Return the (x, y) coordinate for the center point of the cell that contains the specified text.  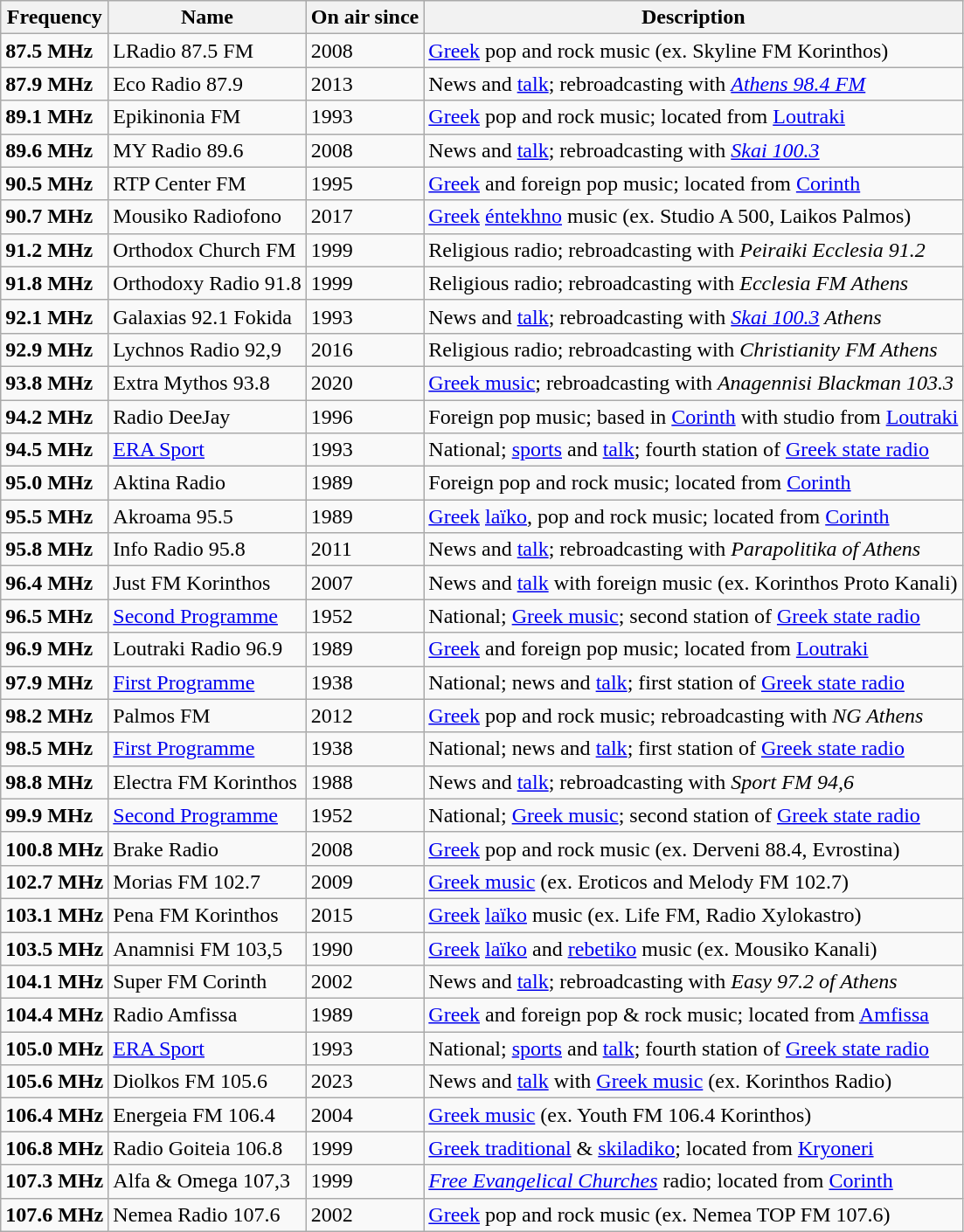
Brake Radio (207, 848)
2015 (365, 915)
93.8 MHz (54, 383)
103.1 MHz (54, 915)
Info Radio 95.8 (207, 550)
Free Evangelical Churches radio; located from Corinth (694, 1181)
Frequency (54, 17)
94.5 MHz (54, 450)
Nemea Radio 107.6 (207, 1215)
Religious radio; rebroadcasting with Christianity FM Athens (694, 350)
98.8 MHz (54, 782)
102.7 MHz (54, 882)
Description (694, 17)
106.8 MHz (54, 1148)
News and talk with foreign music (ex. Korinthos Proto Kanali) (694, 583)
News and talk; rebroadcasting with Sport FM 94,6 (694, 782)
Greek pop and rock music (ex. Derveni 88.4, Evrostina) (694, 848)
Alfa & Omega 107,3 (207, 1181)
Foreign pop music; based in Corinth with studio from Loutraki (694, 417)
2017 (365, 217)
Radio Amfissa (207, 1015)
105.0 MHz (54, 1049)
Morias FM 102.7 (207, 882)
96.9 MHz (54, 649)
90.5 MHz (54, 183)
Mousiko Radiofono (207, 217)
Orthodox Church FM (207, 250)
Greek music (ex. Eroticos and Melody FM 102.7) (694, 882)
Greek music; rebroadcasting with Anagennisi Blackman 103.3 (694, 383)
96.5 MHz (54, 616)
Just FM Korinthos (207, 583)
Aktina Radio (207, 483)
96.4 MHz (54, 583)
Greek traditional & skiladiko; located from Kryoneri (694, 1148)
107.6 MHz (54, 1215)
92.1 MHz (54, 316)
98.5 MHz (54, 749)
Religious radio; rebroadcasting with Ecclesia FM Athens (694, 283)
Radio Goiteia 106.8 (207, 1148)
103.5 MHz (54, 948)
Greek and foreign pop & rock music; located from Amfissa (694, 1015)
95.0 MHz (54, 483)
Galaxias 92.1 Fokida (207, 316)
105.6 MHz (54, 1082)
Palmos FM (207, 716)
91.8 MHz (54, 283)
MY Radio 89.6 (207, 150)
87.9 MHz (54, 84)
2007 (365, 583)
91.2 MHz (54, 250)
Eco Radio 87.9 (207, 84)
Pena FM Korinthos (207, 915)
On air since (365, 17)
News and talk; rebroadcasting with Skai 100.3 (694, 150)
2013 (365, 84)
Greek pop and rock music; located from Loutraki (694, 117)
Electra FM Korinthos (207, 782)
Greek éntekhno music (ex. Studio A 500, Laikos Palmos) (694, 217)
2023 (365, 1082)
RTP Center FM (207, 183)
Loutraki Radio 96.9 (207, 649)
Religious radio; rebroadcasting with Peiraiki Ecclesia 91.2 (694, 250)
Greek pop and rock music (ex. Nemea TOP FM 107.6) (694, 1215)
104.1 MHz (54, 982)
2011 (365, 550)
87.5 MHz (54, 51)
Name (207, 17)
99.9 MHz (54, 815)
100.8 MHz (54, 848)
Greek laïko music (ex. Life FM, Radio Xylokastro) (694, 915)
Greek and foreign pop music; located from Loutraki (694, 649)
Orthodoxy Radio 91.8 (207, 283)
Greek and foreign pop music; located from Corinth (694, 183)
Lychnos Radio 92,9 (207, 350)
95.5 MHz (54, 516)
89.1 MHz (54, 117)
Akroama 95.5 (207, 516)
Greek laïko and rebetiko music (ex. Mousiko Kanali) (694, 948)
Epikinonia FM (207, 117)
2016 (365, 350)
Foreign pop and rock music; located from Corinth (694, 483)
1995 (365, 183)
LRadio 87.5 FM (207, 51)
1996 (365, 417)
92.9 MHz (54, 350)
97.9 MHz (54, 682)
News and talk; rebroadcasting with Athens 98.4 FM (694, 84)
Diolkos FM 105.6 (207, 1082)
98.2 MHz (54, 716)
94.2 MHz (54, 417)
Greek pop and rock music (ex. Skyline FM Korinthos) (694, 51)
106.4 MHz (54, 1115)
News and talk; rebroadcasting with Skai 100.3 Athens (694, 316)
2004 (365, 1115)
Greek laïko, pop and rock music; located from Corinth (694, 516)
Greek music (ex. Youth FM 106.4 Korinthos) (694, 1115)
89.6 MHz (54, 150)
90.7 MHz (54, 217)
Radio DeeJay (207, 417)
95.8 MHz (54, 550)
2012 (365, 716)
1990 (365, 948)
News and talk with Greek music (ex. Korinthos Radio) (694, 1082)
104.4 MHz (54, 1015)
Greek pop and rock music; rebroadcasting with NG Athens (694, 716)
Extra Mythos 93.8 (207, 383)
107.3 MHz (54, 1181)
News and talk; rebroadcasting with Easy 97.2 of Athens (694, 982)
1988 (365, 782)
Energeia FM 106.4 (207, 1115)
Anamnisi FM 103,5 (207, 948)
News and talk; rebroadcasting with Parapolitika of Athens (694, 550)
Super FM Corinth (207, 982)
2009 (365, 882)
2020 (365, 383)
